Provide the [X, Y] coordinate of the cell's center where the given text is located.  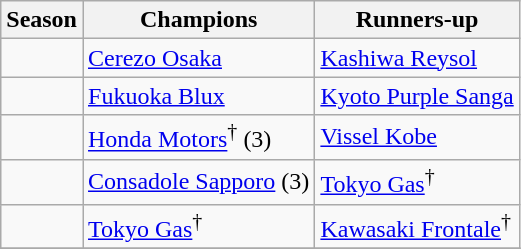
Cerezo Osaka [198, 58]
Kyoto Purple Sanga [417, 96]
Fukuoka Blux [198, 96]
Champions [198, 20]
Season [42, 20]
Kawasaki Frontale† [417, 226]
Kashiwa Reysol [417, 58]
Vissel Kobe [417, 138]
Honda Motors† (3) [198, 138]
Runners-up [417, 20]
Consadole Sapporo (3) [198, 182]
